Return the [X, Y] coordinate for the center point of the cell that contains the specified text.  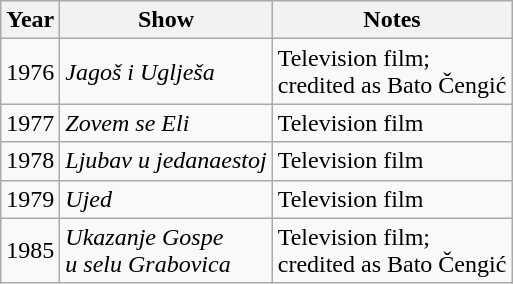
Jagoš i Uglješa [166, 72]
Notes [392, 20]
1985 [30, 250]
Ljubav u jedanaestoj [166, 161]
1976 [30, 72]
Show [166, 20]
Ukazanje Gospe u selu Grabovica [166, 250]
Zovem se Eli [166, 123]
1979 [30, 199]
1977 [30, 123]
Year [30, 20]
1978 [30, 161]
Ujed [166, 199]
